Pinpoint the cell where the given text exists, returning its (x, y) midpoint coordinate. 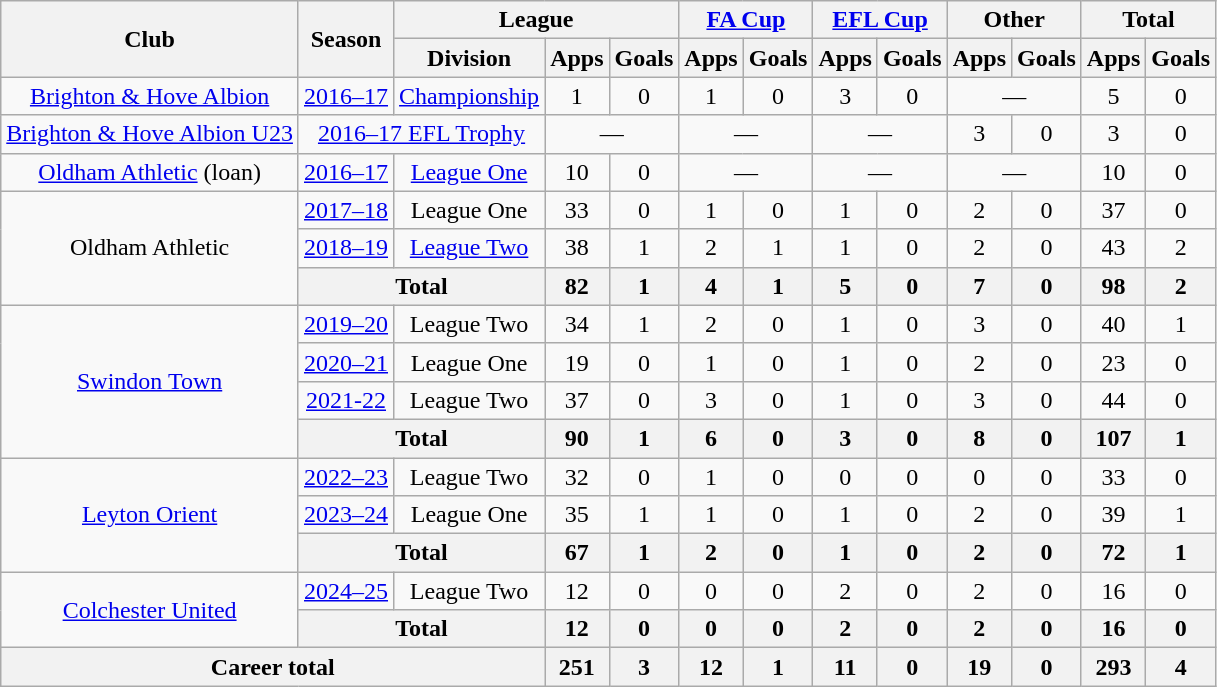
2019–20 (346, 324)
EFL Cup (880, 20)
Championship (470, 96)
Other (1014, 20)
2022–23 (346, 477)
Season (346, 39)
2023–24 (346, 515)
38 (577, 248)
293 (1113, 667)
43 (1113, 248)
23 (1113, 362)
Club (150, 39)
Career total (273, 667)
Colchester United (150, 610)
7 (979, 286)
Oldham Athletic (150, 248)
2021-22 (346, 400)
2016–17 EFL Trophy (421, 134)
6 (711, 438)
107 (1113, 438)
251 (577, 667)
FA Cup (746, 20)
90 (577, 438)
82 (577, 286)
2017–18 (346, 210)
2020–21 (346, 362)
Division (470, 58)
34 (577, 324)
98 (1113, 286)
Leyton Orient (150, 515)
44 (1113, 400)
8 (979, 438)
Brighton & Hove Albion (150, 96)
32 (577, 477)
72 (1113, 553)
League (536, 20)
2024–25 (346, 591)
Brighton & Hove Albion U23 (150, 134)
Oldham Athletic (loan) (150, 172)
39 (1113, 515)
35 (577, 515)
40 (1113, 324)
11 (845, 667)
2018–19 (346, 248)
Swindon Town (150, 381)
67 (577, 553)
